From the cell containing the given text, extract its center point as [x, y] coordinate. 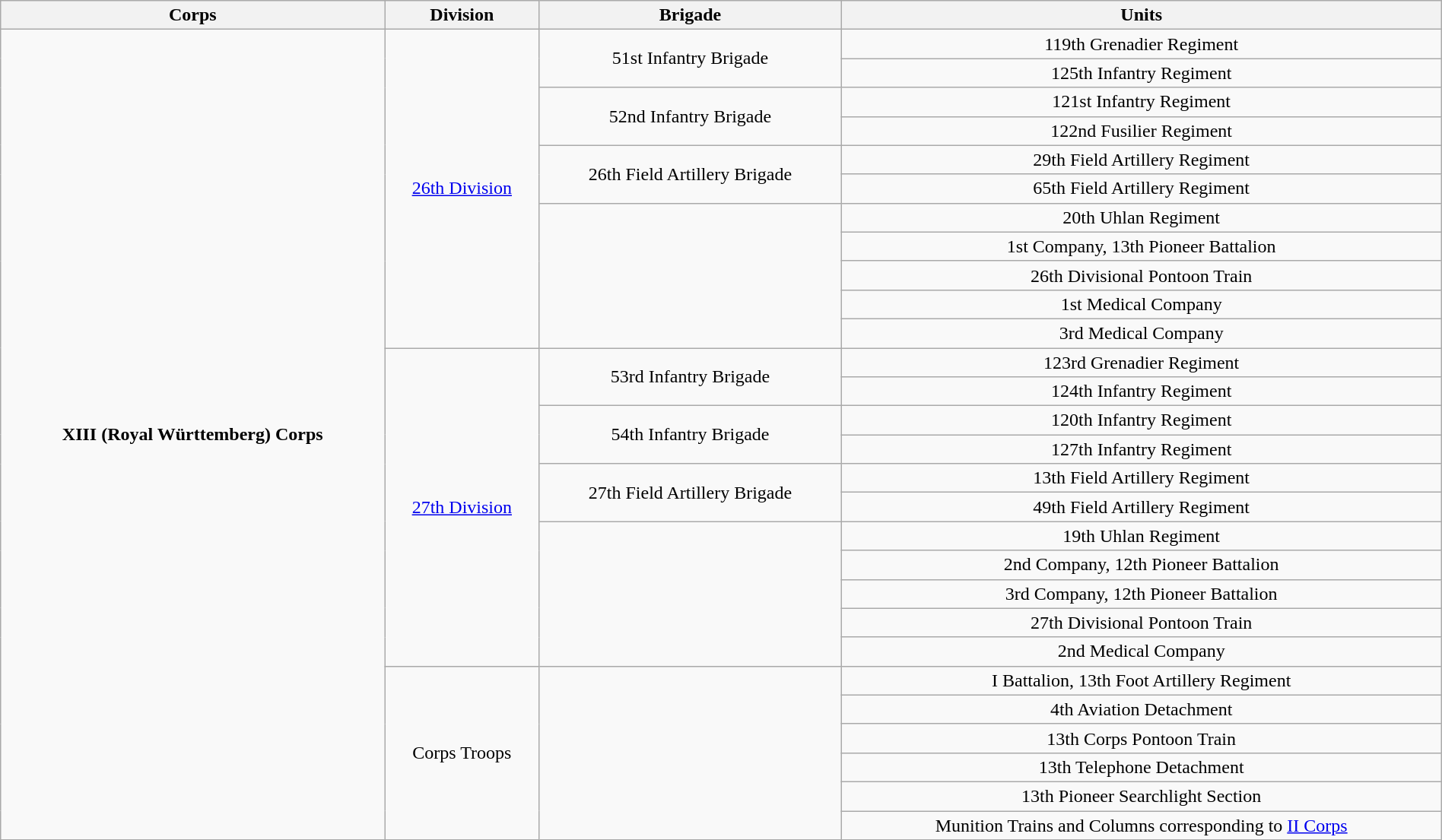
65th Field Artillery Regiment [1141, 189]
119th Grenadier Regiment [1141, 44]
26th Field Artillery Brigade [691, 174]
Corps [193, 15]
27th Division [462, 508]
20th Uhlan Regiment [1141, 217]
27th Field Artillery Brigade [691, 493]
29th Field Artillery Regiment [1141, 160]
121st Infantry Regiment [1141, 102]
Division [462, 15]
1st Medical Company [1141, 304]
3rd Medical Company [1141, 333]
53rd Infantry Brigade [691, 377]
26th Divisional Pontoon Train [1141, 275]
2nd Company, 12th Pioneer Battalion [1141, 565]
51st Infantry Brigade [691, 59]
13th Field Artillery Regiment [1141, 478]
125th Infantry Regiment [1141, 73]
Brigade [691, 15]
I Battalion, 13th Foot Artillery Regiment [1141, 680]
3rd Company, 12th Pioneer Battalion [1141, 594]
1st Company, 13th Pioneer Battalion [1141, 246]
27th Divisional Pontoon Train [1141, 623]
19th Uhlan Regiment [1141, 536]
120th Infantry Regiment [1141, 420]
127th Infantry Regiment [1141, 449]
49th Field Artillery Regiment [1141, 507]
Munition Trains and Columns corresponding to II Corps [1141, 825]
Units [1141, 15]
Corps Troops [462, 753]
13th Telephone Detachment [1141, 767]
13th Pioneer Searchlight Section [1141, 796]
4th Aviation Detachment [1141, 709]
123rd Grenadier Regiment [1141, 363]
26th Division [462, 189]
54th Infantry Brigade [691, 435]
52nd Infantry Brigade [691, 116]
2nd Medical Company [1141, 651]
124th Infantry Regiment [1141, 391]
XIII (Royal Württemberg) Corps [193, 435]
122nd Fusilier Regiment [1141, 131]
13th Corps Pontoon Train [1141, 738]
